Extract the (X, Y) coordinate from the center of the cell holding the provided text.  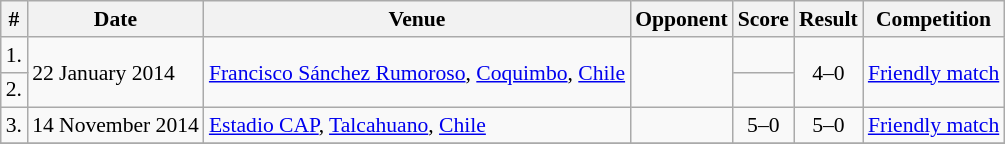
3. (14, 126)
Score (764, 19)
# (14, 19)
Francisco Sánchez Rumoroso, Coquimbo, Chile (417, 72)
4–0 (828, 72)
2. (14, 90)
Result (828, 19)
14 November 2014 (116, 126)
Opponent (682, 19)
Competition (934, 19)
1. (14, 55)
22 January 2014 (116, 72)
Estadio CAP, Talcahuano, Chile (417, 126)
Date (116, 19)
Venue (417, 19)
